Identify which cell holds the provided text, then report its [X, Y] central coordinate. 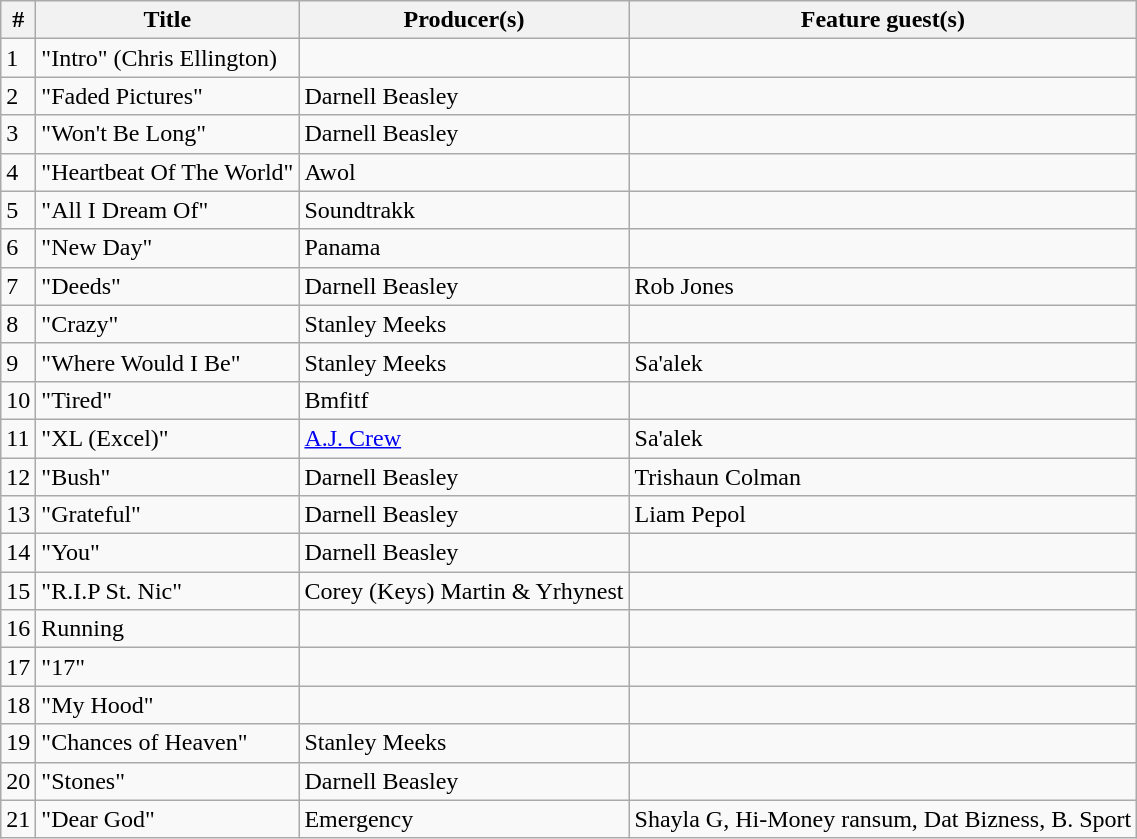
3 [18, 134]
Corey (Keys) Martin & Yrhynest [464, 591]
4 [18, 172]
Trishaun Colman [883, 477]
Running [168, 629]
21 [18, 819]
9 [18, 362]
# [18, 20]
"Where Would I Be" [168, 362]
"Heartbeat Of The World" [168, 172]
Panama [464, 248]
Shayla G, Hi-Money ransum, Dat Bizness, B. Sport [883, 819]
"XL (Excel)" [168, 438]
13 [18, 515]
A.J. Crew [464, 438]
Bmfitf [464, 400]
14 [18, 553]
10 [18, 400]
7 [18, 286]
12 [18, 477]
19 [18, 743]
5 [18, 210]
6 [18, 248]
17 [18, 667]
"Tired" [168, 400]
8 [18, 324]
"Bush" [168, 477]
2 [18, 96]
"You" [168, 553]
"Crazy" [168, 324]
20 [18, 781]
Title [168, 20]
15 [18, 591]
Emergency [464, 819]
"17" [168, 667]
"Won't Be Long" [168, 134]
"All I Dream Of" [168, 210]
"My Hood" [168, 705]
Awol [464, 172]
"Stones" [168, 781]
Feature guest(s) [883, 20]
"New Day" [168, 248]
"Intro" (Chris Ellington) [168, 58]
18 [18, 705]
"Grateful" [168, 515]
"Chances of Heaven" [168, 743]
"Faded Pictures" [168, 96]
"Dear God" [168, 819]
Producer(s) [464, 20]
Liam Pepol [883, 515]
"Deeds" [168, 286]
Rob Jones [883, 286]
Soundtrakk [464, 210]
11 [18, 438]
16 [18, 629]
"R.I.P St. Nic" [168, 591]
1 [18, 58]
